Pinpoint the cell where the given text exists, returning its [X, Y] midpoint coordinate. 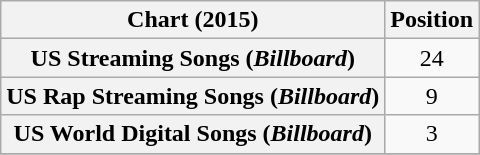
Position [432, 20]
US World Digital Songs (Billboard) [193, 134]
Chart (2015) [193, 20]
US Rap Streaming Songs (Billboard) [193, 96]
24 [432, 58]
3 [432, 134]
9 [432, 96]
US Streaming Songs (Billboard) [193, 58]
